Pinpoint the cell where the given text exists, returning its [X, Y] midpoint coordinate. 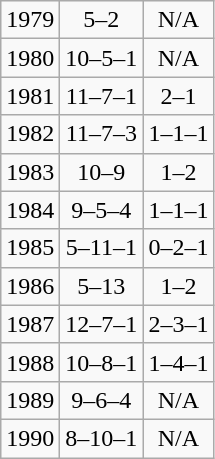
1981 [30, 96]
1–4–1 [178, 362]
5–2 [102, 20]
1982 [30, 134]
0–2–1 [178, 248]
9–5–4 [102, 210]
10–8–1 [102, 362]
2–3–1 [178, 324]
9–6–4 [102, 400]
1985 [30, 248]
5–13 [102, 286]
1979 [30, 20]
10–9 [102, 172]
1986 [30, 286]
1988 [30, 362]
1983 [30, 172]
1984 [30, 210]
10–5–1 [102, 58]
1980 [30, 58]
1987 [30, 324]
1990 [30, 438]
2–1 [178, 96]
8–10–1 [102, 438]
11–7–3 [102, 134]
11–7–1 [102, 96]
1989 [30, 400]
5–11–1 [102, 248]
12–7–1 [102, 324]
